Determine the [x, y] coordinate at the center of the cell enclosing the given text.  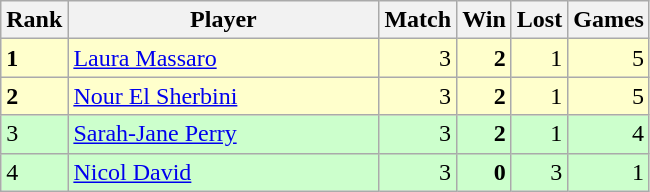
Rank [34, 20]
0 [484, 172]
Match [418, 20]
Sarah-Jane Perry [224, 134]
Nicol David [224, 172]
Player [224, 20]
Games [609, 20]
Win [484, 20]
Nour El Sherbini [224, 96]
Lost [539, 20]
Laura Massaro [224, 58]
